Find where the given text appears and provide that cell's center as [X, Y] coordinate. 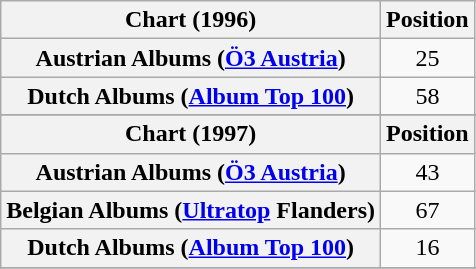
67 [428, 210]
25 [428, 58]
16 [428, 248]
58 [428, 96]
Belgian Albums (Ultratop Flanders) [191, 210]
Chart (1997) [191, 134]
43 [428, 172]
Chart (1996) [191, 20]
